Return the [x, y] coordinate for the center point of the cell that contains the specified text.  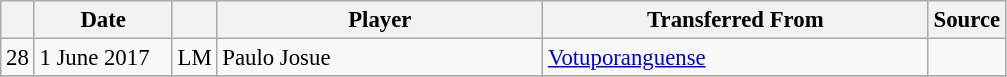
Player [380, 20]
Date [103, 20]
28 [18, 58]
Paulo Josue [380, 58]
Votuporanguense [736, 58]
LM [194, 58]
1 June 2017 [103, 58]
Transferred From [736, 20]
Source [966, 20]
